Capture the cell that displays the provided text and extract its (x, y) central coordinate. 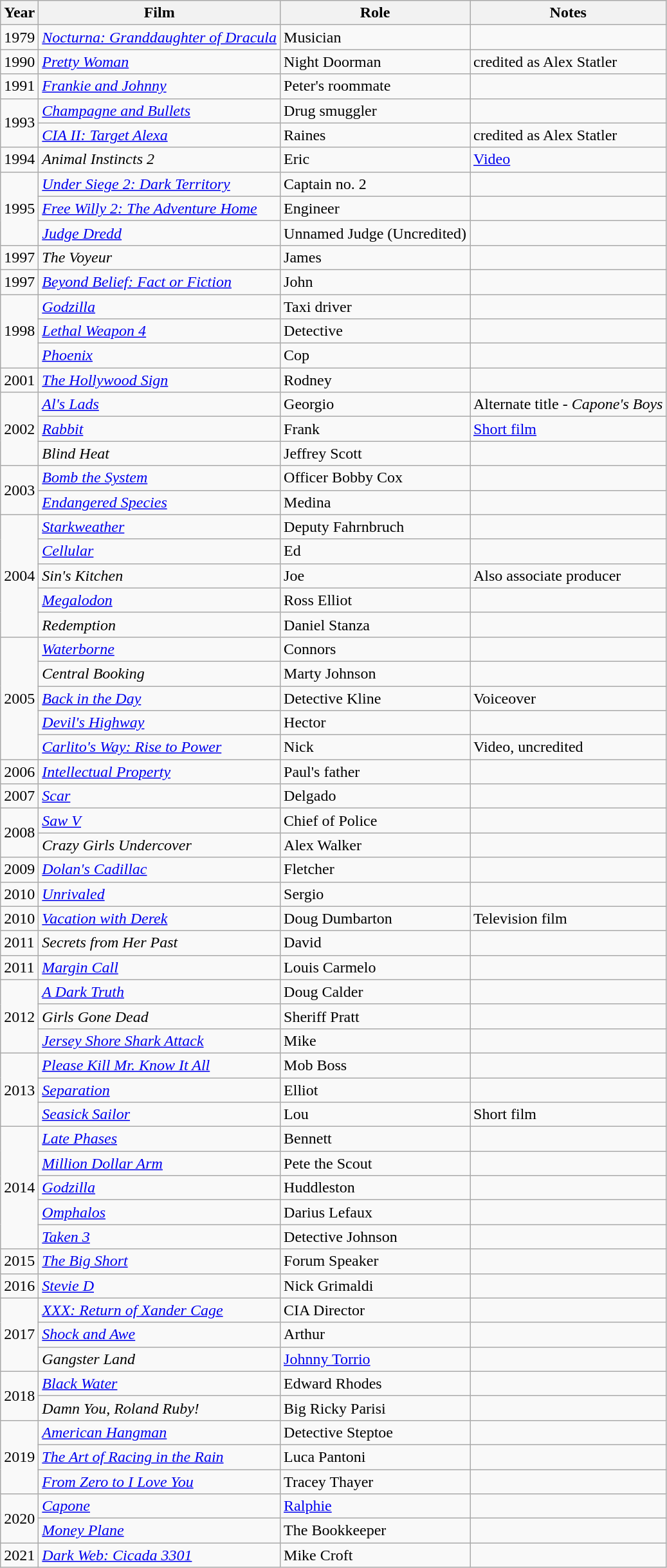
Rabbit (160, 429)
Night Doorman (376, 62)
Nick Grimaldi (376, 1286)
Champagne and Bullets (160, 111)
Saw V (160, 821)
Joe (376, 576)
Musician (376, 37)
2019 (19, 1457)
Nocturna: Granddaughter of Dracula (160, 37)
Deputy Fahrnbruch (376, 527)
Nick (376, 747)
2001 (19, 380)
Separation (160, 1090)
The Big Short (160, 1261)
Unnamed Judge (Uncredited) (376, 233)
Alternate title - Capone's Boys (567, 405)
1995 (19, 208)
Sin's Kitchen (160, 576)
Taxi driver (376, 307)
Hector (376, 723)
Year (19, 13)
Big Ricky Parisi (376, 1408)
Elliot (376, 1090)
From Zero to I Love You (160, 1481)
Forum Speaker (376, 1261)
Pretty Woman (160, 62)
A Dark Truth (160, 992)
Film (160, 13)
Unrivaled (160, 894)
Rodney (376, 380)
Devil's Highway (160, 723)
Seasick Sailor (160, 1115)
Doug Dumbarton (376, 918)
2020 (19, 1518)
Cop (376, 356)
2007 (19, 796)
2014 (19, 1188)
Raines (376, 135)
Stevie D (160, 1286)
Daniel Stanza (376, 624)
Ed (376, 551)
Animal Instincts 2 (160, 160)
Mike (376, 1041)
Doug Calder (376, 992)
Vacation with Derek (160, 918)
James (376, 257)
Louis Carmelo (376, 967)
CIA Director (376, 1310)
Delgado (376, 796)
Scar (160, 796)
1993 (19, 123)
2016 (19, 1286)
Chief of Police (376, 821)
Bennett (376, 1139)
Ralphie (376, 1506)
Under Siege 2: Dark Territory (160, 184)
Drug smuggler (376, 111)
Darius Lefaux (376, 1212)
The Voyeur (160, 257)
Bomb the System (160, 478)
The Bookkeeper (376, 1531)
CIA II: Target Alexa (160, 135)
XXX: Return of Xander Cage (160, 1310)
Al's Lads (160, 405)
Frankie and Johnny (160, 86)
Ross Elliot (376, 600)
Please Kill Mr. Know It All (160, 1065)
Tracey Thayer (376, 1481)
Sheriff Pratt (376, 1016)
2002 (19, 429)
Eric (376, 160)
Waterborne (160, 649)
Medina (376, 502)
2009 (19, 870)
Voiceover (567, 698)
2017 (19, 1335)
Late Phases (160, 1139)
2004 (19, 576)
Taken 3 (160, 1237)
Role (376, 13)
Fletcher (376, 870)
Capone (160, 1506)
Carlito's Way: Rise to Power (160, 747)
1991 (19, 86)
Arthur (376, 1335)
Secrets from Her Past (160, 943)
1998 (19, 331)
Free Willy 2: The Adventure Home (160, 208)
Phoenix (160, 356)
Million Dollar Arm (160, 1163)
Captain no. 2 (376, 184)
Alex Walker (376, 845)
Judge Dredd (160, 233)
Dark Web: Cicada 3301 (160, 1555)
Money Plane (160, 1531)
David (376, 943)
Television film (567, 918)
Georgio (376, 405)
Beyond Belief: Fact or Fiction (160, 282)
Intellectual Property (160, 772)
Detective (376, 331)
Starkweather (160, 527)
Blind Heat (160, 453)
2018 (19, 1396)
Endangered Species (160, 502)
2021 (19, 1555)
Shock and Awe (160, 1335)
2005 (19, 698)
Detective Johnson (376, 1237)
Black Water (160, 1383)
Video, uncredited (567, 747)
Damn You, Roland Ruby! (160, 1408)
2013 (19, 1089)
1994 (19, 160)
Lethal Weapon 4 (160, 331)
Gangster Land (160, 1359)
Jeffrey Scott (376, 453)
Pete the Scout (376, 1163)
Crazy Girls Undercover (160, 845)
Megalodon (160, 600)
Johnny Torrio (376, 1359)
Mike Croft (376, 1555)
Central Booking (160, 673)
American Hangman (160, 1432)
Peter's roommate (376, 86)
John (376, 282)
2012 (19, 1016)
2003 (19, 490)
Also associate producer (567, 576)
Paul's father (376, 772)
Frank (376, 429)
Edward Rhodes (376, 1383)
Luca Pantoni (376, 1457)
Connors (376, 649)
Girls Gone Dead (160, 1016)
Huddleston (376, 1188)
Jersey Shore Shark Attack (160, 1041)
Video (567, 160)
2008 (19, 833)
1990 (19, 62)
Redemption (160, 624)
Omphalos (160, 1212)
Dolan's Cadillac (160, 870)
Detective Steptoe (376, 1432)
Mob Boss (376, 1065)
Engineer (376, 208)
1979 (19, 37)
Sergio (376, 894)
2006 (19, 772)
Back in the Day (160, 698)
The Art of Racing in the Rain (160, 1457)
Margin Call (160, 967)
Marty Johnson (376, 673)
Officer Bobby Cox (376, 478)
Notes (567, 13)
Detective Kline (376, 698)
Lou (376, 1115)
2015 (19, 1261)
The Hollywood Sign (160, 380)
Cellular (160, 551)
